Pinpoint the cell where the given text exists, returning its (X, Y) midpoint coordinate. 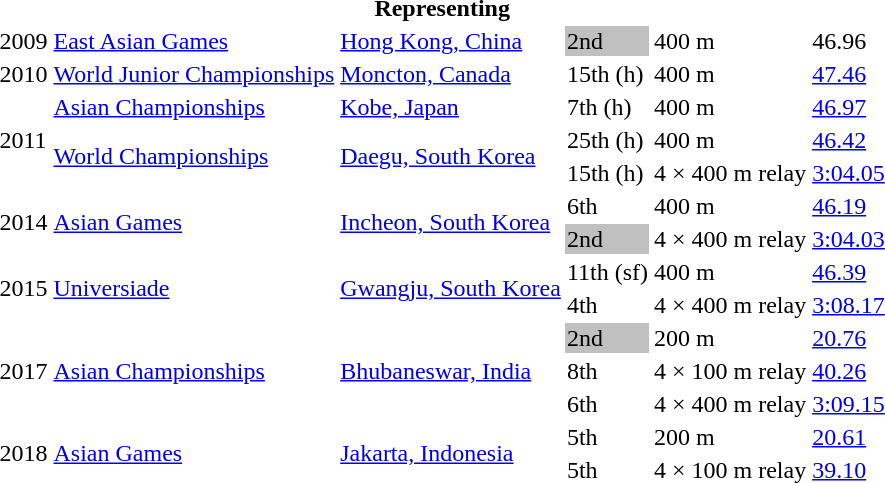
Gwangju, South Korea (451, 288)
Daegu, South Korea (451, 156)
Bhubaneswar, India (451, 371)
25th (h) (607, 140)
Universiade (194, 288)
World Championships (194, 156)
8th (607, 371)
4th (607, 305)
Incheon, South Korea (451, 222)
4 × 100 m relay (730, 371)
Asian Games (194, 222)
Hong Kong, China (451, 41)
East Asian Games (194, 41)
World Junior Championships (194, 74)
5th (607, 437)
11th (sf) (607, 272)
Kobe, Japan (451, 107)
7th (h) (607, 107)
Moncton, Canada (451, 74)
